Return [x, y] of the center of cell containing provided text 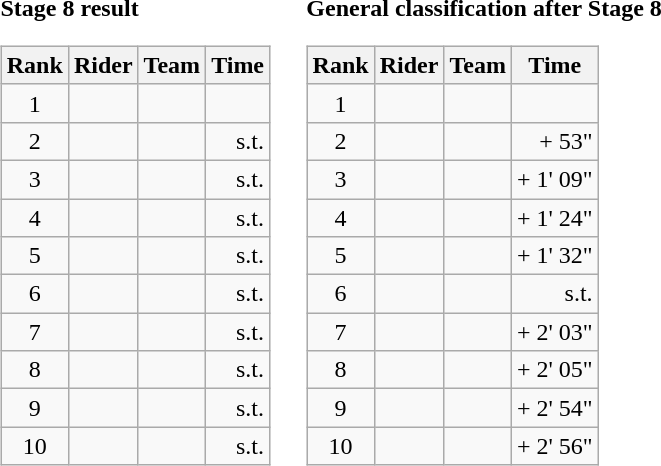
+ 2' 56" [554, 446]
+ 53" [554, 141]
+ 2' 03" [554, 332]
+ 2' 05" [554, 370]
+ 1' 32" [554, 256]
+ 1' 24" [554, 217]
+ 2' 54" [554, 408]
+ 1' 09" [554, 179]
